Scan for the cell matching the given text and deliver its [x, y] coordinate at center. 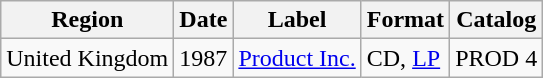
Catalog [496, 20]
PROD 4 [496, 58]
United Kingdom [88, 58]
Label [297, 20]
Format [405, 20]
Date [204, 20]
Region [88, 20]
CD, LP [405, 58]
Product Inc. [297, 58]
1987 [204, 58]
